Return (X, Y) of the center of cell containing provided text 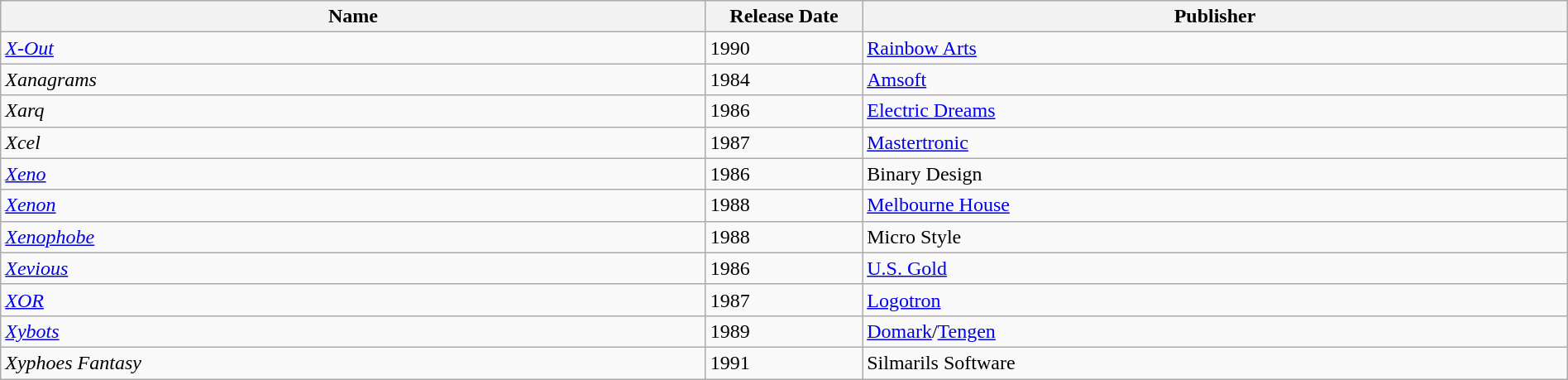
Mastertronic (1216, 142)
Melbourne House (1216, 205)
Xybots (354, 331)
1984 (784, 79)
1991 (784, 363)
Xanagrams (354, 79)
Binary Design (1216, 174)
U.S. Gold (1216, 268)
Logotron (1216, 300)
Rainbow Arts (1216, 48)
Xyphoes Fantasy (354, 363)
Xevious (354, 268)
Xeno (354, 174)
Xarq (354, 111)
X-Out (354, 48)
1990 (784, 48)
Xenophobe (354, 237)
Xenon (354, 205)
XOR (354, 300)
Domark/Tengen (1216, 331)
Electric Dreams (1216, 111)
Micro Style (1216, 237)
Name (354, 17)
Release Date (784, 17)
Publisher (1216, 17)
Silmarils Software (1216, 363)
Amsoft (1216, 79)
Xcel (354, 142)
1989 (784, 331)
